Determine the [X, Y] coordinate at the center of the cell enclosing the given text.  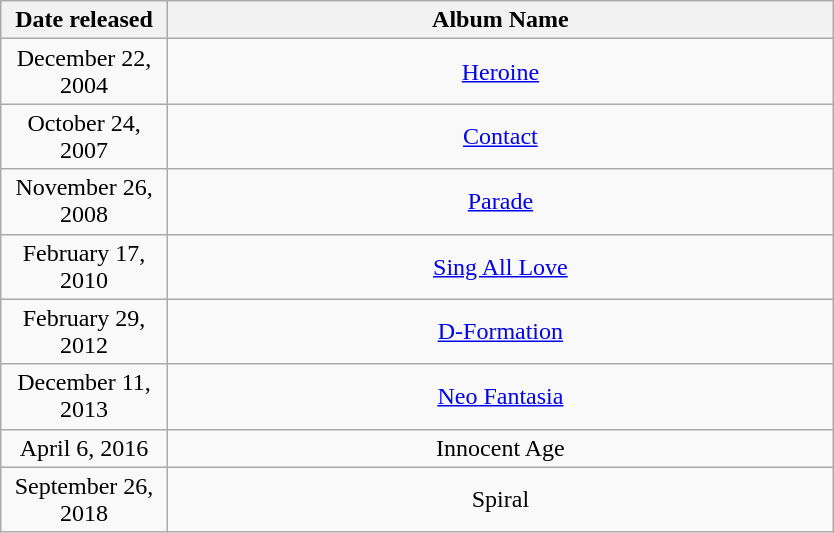
September 26, 2018 [84, 500]
December 11, 2013 [84, 396]
April 6, 2016 [84, 448]
February 17, 2010 [84, 266]
D-Formation [500, 332]
November 26, 2008 [84, 202]
Album Name [500, 20]
Innocent Age [500, 448]
Neo Fantasia [500, 396]
December 22, 2004 [84, 72]
February 29, 2012 [84, 332]
Spiral [500, 500]
Date released [84, 20]
October 24, 2007 [84, 136]
Parade [500, 202]
Sing All Love [500, 266]
Heroine [500, 72]
Contact [500, 136]
